Output the [x, y] coordinate of the center of the cell containing the given text.  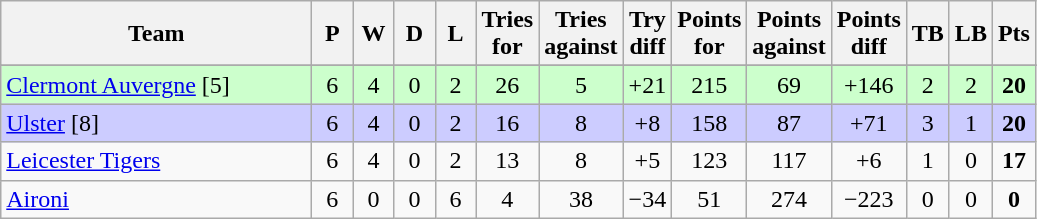
L [456, 34]
Try diff [648, 34]
−223 [868, 199]
Team [156, 34]
LB [970, 34]
69 [789, 85]
P [332, 34]
16 [508, 123]
Tries against [581, 34]
W [374, 34]
117 [789, 161]
+71 [868, 123]
D [414, 34]
38 [581, 199]
+21 [648, 85]
Points for [710, 34]
Clermont Auvergne [5] [156, 85]
Points against [789, 34]
Tries for [508, 34]
26 [508, 85]
87 [789, 123]
123 [710, 161]
17 [1014, 161]
+6 [868, 161]
215 [710, 85]
274 [789, 199]
Pts [1014, 34]
Aironi [156, 199]
Leicester Tigers [156, 161]
51 [710, 199]
−34 [648, 199]
5 [581, 85]
3 [928, 123]
Ulster [8] [156, 123]
+8 [648, 123]
13 [508, 161]
Points diff [868, 34]
TB [928, 34]
+5 [648, 161]
+146 [868, 85]
158 [710, 123]
